For the text-containing cell, return its midpoint in [x, y] coordinate format. 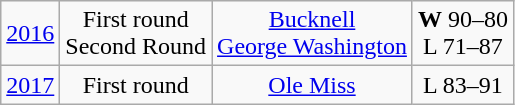
W 90–80L 71–87 [462, 34]
BucknellGeorge Washington [312, 34]
First round [136, 85]
L 83–91 [462, 85]
Ole Miss [312, 85]
2017 [30, 85]
First roundSecond Round [136, 34]
2016 [30, 34]
